Pinpoint the cell where the given text exists, returning its [x, y] midpoint coordinate. 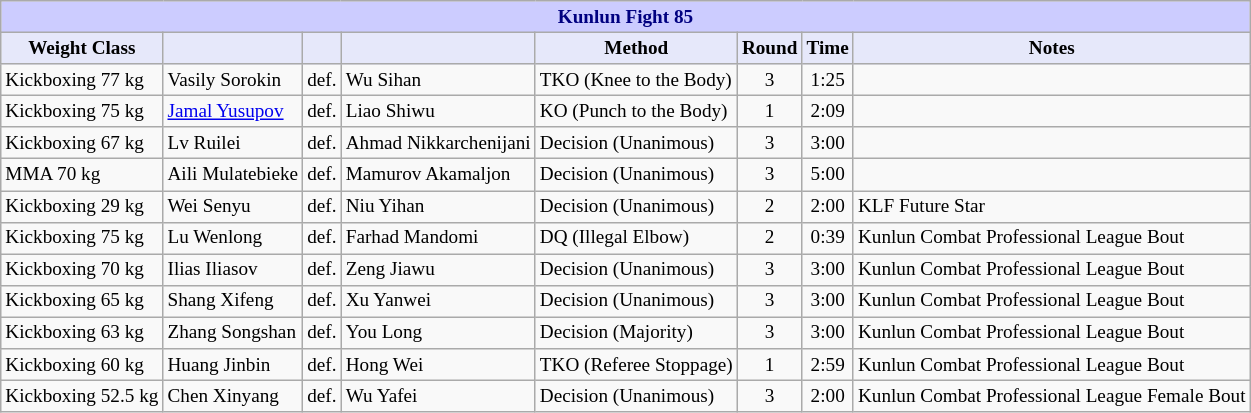
Wu Sihan [438, 80]
5:00 [828, 175]
Shang Xifeng [233, 301]
Kickboxing 65 kg [82, 301]
Kunlun Fight 85 [626, 17]
0:39 [828, 238]
Chen Xinyang [233, 396]
Liao Shiwu [438, 111]
Decision (Majority) [636, 333]
Lv Ruilei [233, 143]
Kunlun Combat Professional League Female Bout [1052, 396]
Kickboxing 29 kg [82, 206]
Ilias Iliasov [233, 270]
You Long [438, 333]
Jamal Yusupov [233, 111]
Lu Wenlong [233, 238]
Round [770, 48]
Kickboxing 67 kg [82, 143]
Aili Mulatebieke [233, 175]
Vasily Sorokin [233, 80]
KO (Punch to the Body) [636, 111]
Kickboxing 52.5 kg [82, 396]
2:09 [828, 111]
Weight Class [82, 48]
Method [636, 48]
Ahmad Nikkarchenijani [438, 143]
Time [828, 48]
Kickboxing 60 kg [82, 365]
Kickboxing 70 kg [82, 270]
Zeng Jiawu [438, 270]
Notes [1052, 48]
DQ (Illegal Elbow) [636, 238]
Mamurov Akamaljon [438, 175]
Farhad Mandomi [438, 238]
Hong Wei [438, 365]
TKO (Referee Stoppage) [636, 365]
KLF Future Star [1052, 206]
Kickboxing 77 kg [82, 80]
TKO (Knee to the Body) [636, 80]
Zhang Songshan [233, 333]
MMA 70 kg [82, 175]
Huang Jinbin [233, 365]
Wei Senyu [233, 206]
1:25 [828, 80]
Wu Yafei [438, 396]
Kickboxing 63 kg [82, 333]
2:59 [828, 365]
Niu Yihan [438, 206]
Xu Yanwei [438, 301]
